Output the [x, y] coordinate of the center of the cell containing the given text.  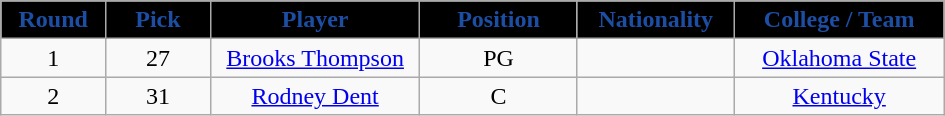
Player [315, 20]
1 [54, 58]
Rodney Dent [315, 96]
Brooks Thompson [315, 58]
PG [498, 58]
Nationality [656, 20]
College / Team [839, 20]
Pick [158, 20]
31 [158, 96]
Round [54, 20]
27 [158, 58]
Oklahoma State [839, 58]
2 [54, 96]
Position [498, 20]
C [498, 96]
Kentucky [839, 96]
